Find where the given text appears and provide that cell's center as [x, y] coordinate. 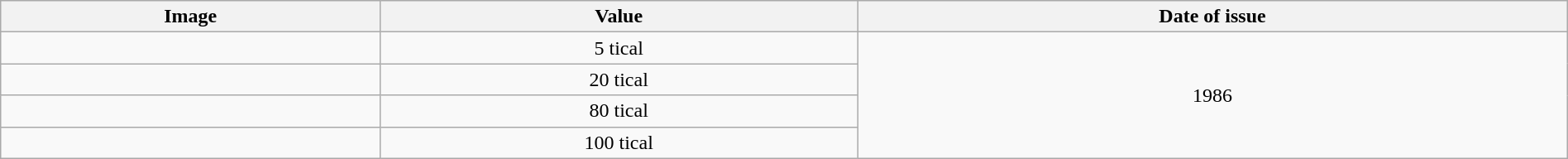
100 tical [619, 142]
80 tical [619, 111]
20 tical [619, 79]
5 tical [619, 48]
Value [619, 17]
1986 [1212, 95]
Image [190, 17]
Date of issue [1212, 17]
